Locate the cell with the specified text and output its [x, y] center coordinate. 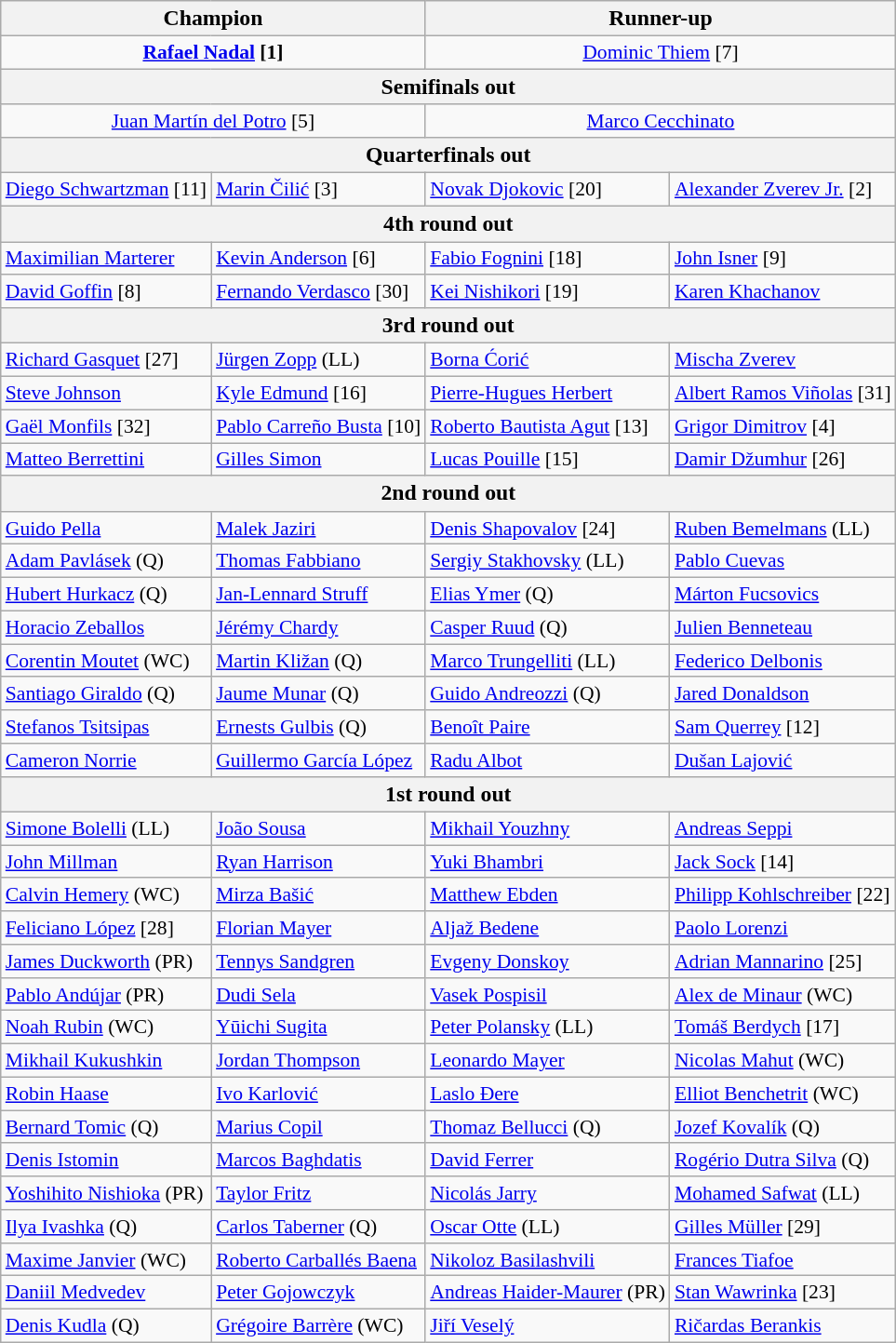
Jaume Munar (Q) [318, 694]
Guido Pella [106, 529]
Damir Džumhur [26] [783, 460]
Mischa Zverev [783, 360]
Mohamed Safwat (LL) [783, 1193]
Calvin Hemery (WC) [106, 895]
Oscar Otte (LL) [547, 1227]
Peter Polansky (LL) [547, 1027]
Novak Djokovic [20] [547, 190]
Marco Cecchinato [661, 122]
Cameron Norrie [106, 760]
Karen Khachanov [783, 292]
Tomáš Berdych [17] [783, 1027]
Mikhail Kukushkin [106, 1061]
Alexander Zverev Jr. [2] [783, 190]
Nicolas Mahut (WC) [783, 1061]
Sergiy Stakhovsky (LL) [547, 561]
Federico Delbonis [783, 661]
Dudi Sela [318, 995]
Jürgen Zopp (LL) [318, 360]
David Ferrer [547, 1161]
Jiří Veselý [547, 1326]
João Sousa [318, 829]
Jared Donaldson [783, 694]
Yūichi Sugita [318, 1027]
Roberto Bautista Agut [13] [547, 426]
Hubert Hurkacz (Q) [106, 595]
Fernando Verdasco [30] [318, 292]
Frances Tiafoe [783, 1260]
Juan Martín del Potro [5] [213, 122]
Guillermo García López [318, 760]
Santiago Giraldo (Q) [106, 694]
Albert Ramos Viñolas [31] [783, 394]
Marco Trungelliti (LL) [547, 661]
Radu Albot [547, 760]
Richard Gasquet [27] [106, 360]
Quarterfinals out [448, 155]
Leonardo Mayer [547, 1061]
Mikhail Youzhny [547, 829]
Guido Andreozzi (Q) [547, 694]
Malek Jaziri [318, 529]
Ernests Gulbis (Q) [318, 727]
Elias Ymer (Q) [547, 595]
Kevin Anderson [6] [318, 259]
Ryan Harrison [318, 862]
Denis Istomin [106, 1161]
Ivo Karlović [318, 1095]
Jordan Thompson [318, 1061]
Champion [213, 19]
Marius Copil [318, 1127]
Borna Ćorić [547, 360]
Jan-Lennard Struff [318, 595]
Philipp Kohlschreiber [22] [783, 895]
Dušan Lajović [783, 760]
Fabio Fognini [18] [547, 259]
Simone Bolelli (LL) [106, 829]
Denis Shapovalov [24] [547, 529]
Thomas Fabbiano [318, 561]
James Duckworth (PR) [106, 961]
Tennys Sandgren [318, 961]
Peter Gojowczyk [318, 1293]
David Goffin [8] [106, 292]
4th round out [448, 224]
Horacio Zeballos [106, 627]
Pablo Andújar (PR) [106, 995]
Andreas Seppi [783, 829]
1st round out [448, 795]
Stan Wawrinka [23] [783, 1293]
Gilles Müller [29] [783, 1227]
Corentin Moutet (WC) [106, 661]
John Millman [106, 862]
Yoshihito Nishioka (PR) [106, 1193]
Gaël Monfils [32] [106, 426]
2nd round out [448, 494]
Daniil Medvedev [106, 1293]
Marcos Baghdatis [318, 1161]
Florian Mayer [318, 928]
Julien Benneteau [783, 627]
Diego Schwartzman [11] [106, 190]
Feliciano López [28] [106, 928]
Márton Fucsovics [783, 595]
Dominic Thiem [7] [661, 53]
Grigor Dimitrov [4] [783, 426]
Thomaz Bellucci (Q) [547, 1127]
Mirza Bašić [318, 895]
Andreas Haider-Maurer (PR) [547, 1293]
Kei Nishikori [19] [547, 292]
Taylor Fritz [318, 1193]
Maximilian Marterer [106, 259]
Gilles Simon [318, 460]
Bernard Tomic (Q) [106, 1127]
Runner-up [661, 19]
Marin Čilić [3] [318, 190]
Aljaž Bedene [547, 928]
Ilya Ivashka (Q) [106, 1227]
Pablo Cuevas [783, 561]
Pablo Carreño Busta [10] [318, 426]
Jozef Kovalík (Q) [783, 1127]
Grégoire Barrère (WC) [318, 1326]
Rafael Nadal [1] [213, 53]
Nikoloz Basilashvili [547, 1260]
Alex de Minaur (WC) [783, 995]
Matthew Ebden [547, 895]
Adrian Mannarino [25] [783, 961]
Matteo Berrettini [106, 460]
Maxime Janvier (WC) [106, 1260]
Elliot Benchetrit (WC) [783, 1095]
Laslo Đere [547, 1095]
Lucas Pouille [15] [547, 460]
Pierre-Hugues Herbert [547, 394]
Ruben Bemelmans (LL) [783, 529]
Rogério Dutra Silva (Q) [783, 1161]
Stefanos Tsitsipas [106, 727]
Vasek Pospisil [547, 995]
Martin Kližan (Q) [318, 661]
Ričardas Berankis [783, 1326]
Nicolás Jarry [547, 1193]
Semifinals out [448, 87]
Carlos Taberner (Q) [318, 1227]
Casper Ruud (Q) [547, 627]
Yuki Bhambri [547, 862]
Evgeny Donskoy [547, 961]
Paolo Lorenzi [783, 928]
Benoît Paire [547, 727]
3rd round out [448, 326]
Jack Sock [14] [783, 862]
John Isner [9] [783, 259]
Denis Kudla (Q) [106, 1326]
Noah Rubin (WC) [106, 1027]
Roberto Carballés Baena [318, 1260]
Kyle Edmund [16] [318, 394]
Jérémy Chardy [318, 627]
Sam Querrey [12] [783, 727]
Steve Johnson [106, 394]
Adam Pavlásek (Q) [106, 561]
Robin Haase [106, 1095]
